Return the (X, Y) coordinate for the center point of the cell that contains the specified text.  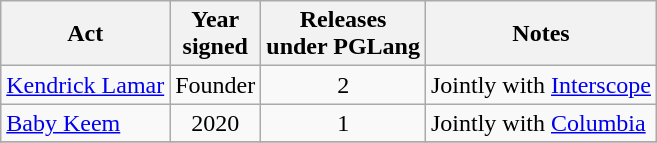
Year signed (216, 34)
Jointly with Columbia (540, 123)
Kendrick Lamar (86, 85)
2 (344, 85)
1 (344, 123)
Baby Keem (86, 123)
Founder (216, 85)
Jointly with Interscope (540, 85)
Act (86, 34)
Releases under PGLang (344, 34)
Notes (540, 34)
2020 (216, 123)
